Return the (X, Y) coordinate for the center point of the cell that contains the specified text.  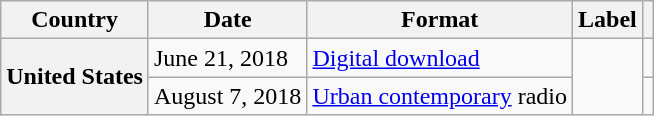
Date (227, 20)
Digital download (440, 58)
Format (440, 20)
June 21, 2018 (227, 58)
United States (75, 77)
August 7, 2018 (227, 96)
Label (608, 20)
Urban contemporary radio (440, 96)
Country (75, 20)
